Capture the cell that displays the provided text and extract its (x, y) central coordinate. 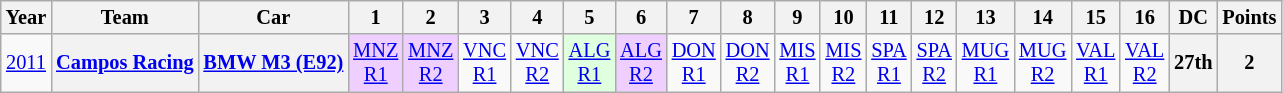
VNCR1 (484, 63)
10 (843, 17)
VNCR2 (538, 63)
MISR1 (797, 63)
Car (273, 17)
3 (484, 17)
SPAR2 (934, 63)
5 (590, 17)
12 (934, 17)
13 (986, 17)
11 (888, 17)
1 (376, 17)
SPAR1 (888, 63)
VALR1 (1096, 63)
DONR1 (694, 63)
Year (26, 17)
27th (1193, 63)
MNZR1 (376, 63)
14 (1042, 17)
BMW M3 (E92) (273, 63)
6 (641, 17)
ALGR1 (590, 63)
Campos Racing (124, 63)
DC (1193, 17)
MUGR2 (1042, 63)
Team (124, 17)
4 (538, 17)
8 (748, 17)
15 (1096, 17)
9 (797, 17)
7 (694, 17)
MISR2 (843, 63)
DONR2 (748, 63)
VALR2 (1144, 63)
16 (1144, 17)
2011 (26, 63)
ALGR2 (641, 63)
MNZR2 (430, 63)
Points (1249, 17)
MUGR1 (986, 63)
